Capture the cell that displays the provided text and extract its [X, Y] central coordinate. 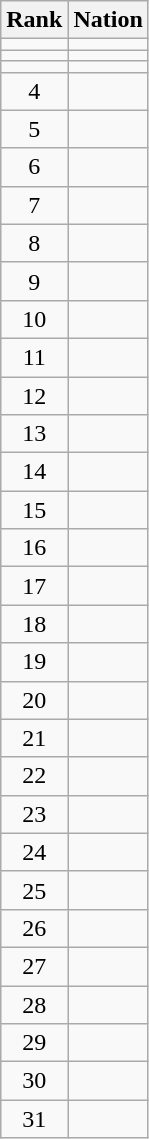
17 [34, 586]
31 [34, 1119]
18 [34, 624]
12 [34, 395]
28 [34, 1005]
27 [34, 966]
11 [34, 357]
8 [34, 243]
19 [34, 662]
7 [34, 205]
20 [34, 700]
5 [34, 129]
23 [34, 814]
22 [34, 776]
14 [34, 472]
13 [34, 434]
21 [34, 738]
15 [34, 510]
30 [34, 1081]
24 [34, 852]
9 [34, 281]
Nation [108, 20]
29 [34, 1043]
25 [34, 890]
Rank [34, 20]
4 [34, 91]
6 [34, 167]
26 [34, 928]
16 [34, 548]
10 [34, 319]
